Find where the given text appears and provide that cell's center as (x, y) coordinate. 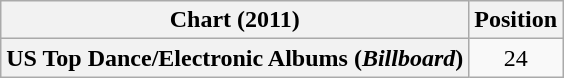
24 (516, 58)
Chart (2011) (235, 20)
US Top Dance/Electronic Albums (Billboard) (235, 58)
Position (516, 20)
